Find where the given text appears and provide that cell's center as (X, Y) coordinate. 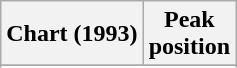
Chart (1993) (72, 34)
Peakposition (189, 34)
